Capture the cell that displays the provided text and extract its (X, Y) central coordinate. 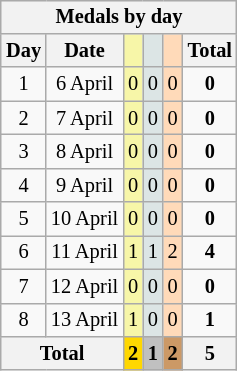
6 (24, 253)
13 April (84, 320)
6 April (84, 84)
7 (24, 286)
Date (84, 51)
9 April (84, 185)
3 (24, 152)
8 April (84, 152)
8 (24, 320)
Day (24, 51)
Medals by day (119, 17)
7 April (84, 118)
12 April (84, 286)
11 April (84, 253)
10 April (84, 219)
